Detect which cell encompasses the target text, then output its (X, Y) center coordinate. 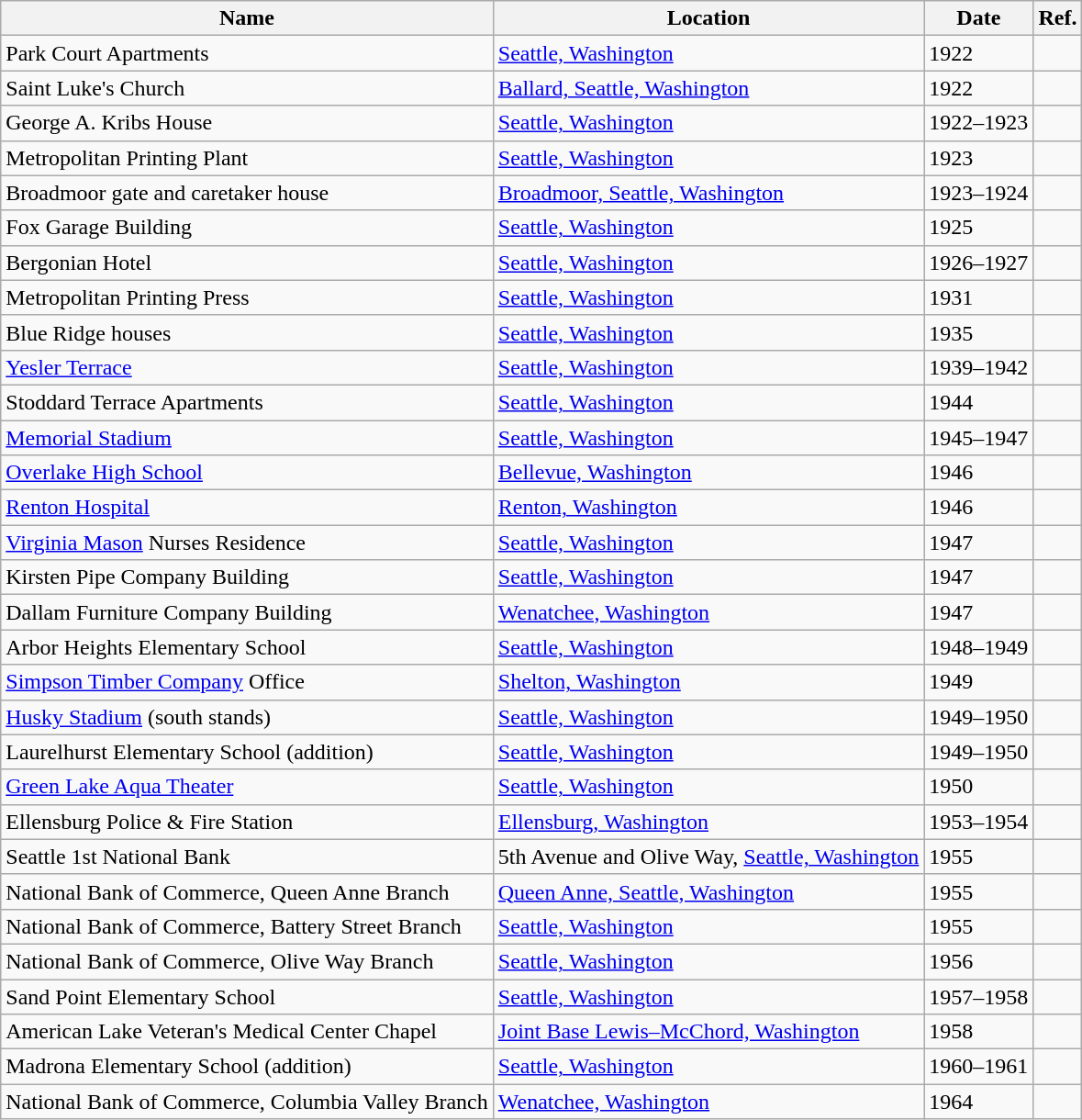
Joint Base Lewis–McChord, Washington (708, 1032)
1935 (978, 332)
1931 (978, 297)
1923–1924 (978, 193)
Memorial Stadium (248, 438)
1923 (978, 158)
Location (708, 18)
National Bank of Commerce, Battery Street Branch (248, 926)
George A. Kribs House (248, 123)
5th Avenue and Olive Way, Seattle, Washington (708, 857)
Seattle 1st National Bank (248, 857)
Simpson Timber Company Office (248, 682)
Date (978, 18)
Queen Anne, Seattle, Washington (708, 891)
American Lake Veteran's Medical Center Chapel (248, 1032)
1948–1949 (978, 647)
1950 (978, 787)
Blue Ridge houses (248, 332)
Husky Stadium (south stands) (248, 717)
National Bank of Commerce, Queen Anne Branch (248, 891)
Park Court Apartments (248, 53)
National Bank of Commerce, Columbia Valley Branch (248, 1102)
Name (248, 18)
Overlake High School (248, 473)
Bellevue, Washington (708, 473)
1958 (978, 1032)
Saint Luke's Church (248, 88)
Metropolitan Printing Plant (248, 158)
Laurelhurst Elementary School (addition) (248, 752)
Arbor Heights Elementary School (248, 647)
Fox Garage Building (248, 228)
1956 (978, 961)
Broadmoor gate and caretaker house (248, 193)
Ellensburg Police & Fire Station (248, 822)
Green Lake Aqua Theater (248, 787)
1945–1947 (978, 438)
1939–1942 (978, 367)
Metropolitan Printing Press (248, 297)
1949 (978, 682)
National Bank of Commerce, Olive Way Branch (248, 961)
Ref. (1057, 18)
Broadmoor, Seattle, Washington (708, 193)
Shelton, Washington (708, 682)
Stoddard Terrace Apartments (248, 402)
Virginia Mason Nurses Residence (248, 543)
1925 (978, 228)
Ellensburg, Washington (708, 822)
Dallam Furniture Company Building (248, 612)
Ballard, Seattle, Washington (708, 88)
Sand Point Elementary School (248, 996)
Madrona Elementary School (addition) (248, 1067)
1964 (978, 1102)
Renton, Washington (708, 508)
1922–1923 (978, 123)
1953–1954 (978, 822)
Kirsten Pipe Company Building (248, 577)
1957–1958 (978, 996)
1944 (978, 402)
Yesler Terrace (248, 367)
Renton Hospital (248, 508)
1926–1927 (978, 263)
Bergonian Hotel (248, 263)
1960–1961 (978, 1067)
